Scan for the cell matching the given text and deliver its [x, y] coordinate at center. 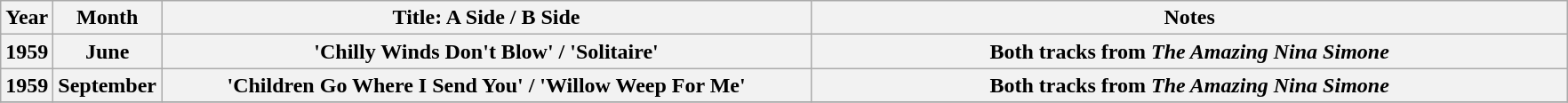
Year [27, 18]
Title: A Side / B Side [487, 18]
June [108, 51]
'Chilly Winds Don't Blow' / 'Solitaire' [487, 51]
Month [108, 18]
'Children Go Where I Send You' / 'Willow Weep For Me' [487, 85]
Notes [1189, 18]
September [108, 85]
